From the cell containing the given text, extract its center point as [X, Y] coordinate. 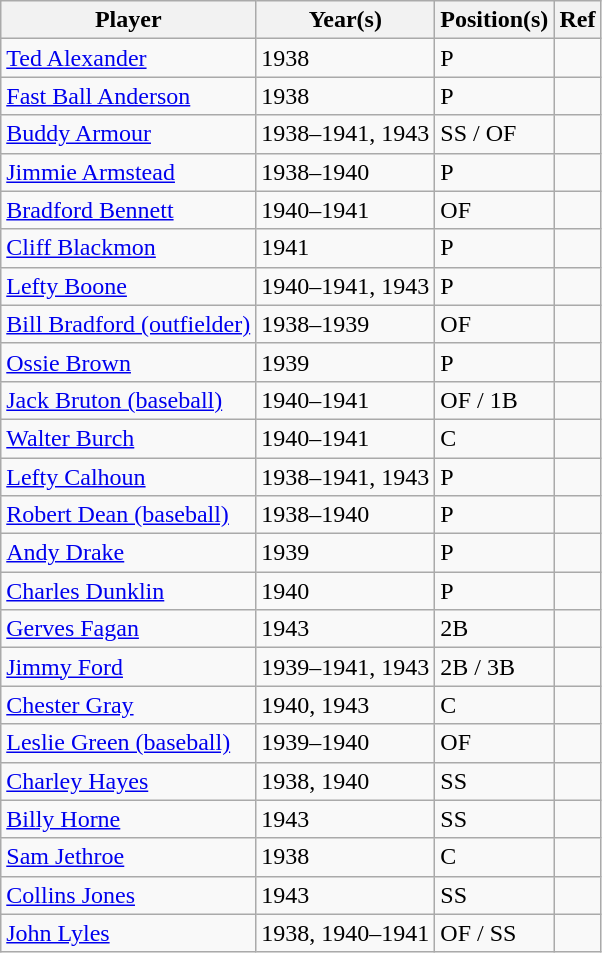
1938–1939 [346, 324]
Andy Drake [128, 553]
Ossie Brown [128, 362]
Year(s) [346, 20]
Jack Bruton (baseball) [128, 400]
Robert Dean (baseball) [128, 515]
Charley Hayes [128, 781]
Bradford Bennett [128, 210]
Walter Burch [128, 438]
Ref [578, 20]
Jimmie Armstead [128, 172]
Gerves Fagan [128, 629]
Bill Bradford (outfielder) [128, 324]
OF / 1B [494, 400]
Sam Jethroe [128, 857]
Leslie Green (baseball) [128, 743]
Chester Gray [128, 705]
SS / OF [494, 134]
1941 [346, 248]
1940–1941, 1943 [346, 286]
John Lyles [128, 933]
Jimmy Ford [128, 667]
Position(s) [494, 20]
Buddy Armour [128, 134]
Collins Jones [128, 895]
1938, 1940 [346, 781]
OF / SS [494, 933]
2B / 3B [494, 667]
1940, 1943 [346, 705]
2B [494, 629]
Lefty Boone [128, 286]
1939–1940 [346, 743]
1938, 1940–1941 [346, 933]
Lefty Calhoun [128, 477]
Ted Alexander [128, 58]
Billy Horne [128, 819]
Fast Ball Anderson [128, 96]
Charles Dunklin [128, 591]
1939–1941, 1943 [346, 667]
Cliff Blackmon [128, 248]
1940 [346, 591]
Player [128, 20]
